Pinpoint the cell where the given text exists, returning its (x, y) midpoint coordinate. 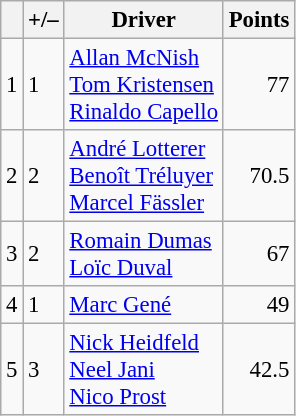
67 (258, 254)
70.5 (258, 176)
5 (12, 370)
49 (258, 305)
Allan McNish Tom Kristensen Rinaldo Capello (144, 85)
Driver (144, 20)
42.5 (258, 370)
+/– (44, 20)
Points (258, 20)
Marc Gené (144, 305)
André Lotterer Benoît Tréluyer Marcel Fässler (144, 176)
Romain Dumas Loïc Duval (144, 254)
77 (258, 85)
4 (12, 305)
Nick Heidfeld Neel Jani Nico Prost (144, 370)
